From the cell containing the given text, extract its center point as (x, y) coordinate. 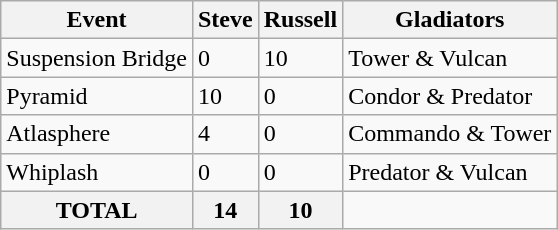
Commando & Tower (450, 134)
Event (97, 20)
14 (225, 210)
Pyramid (97, 96)
TOTAL (97, 210)
Suspension Bridge (97, 58)
Condor & Predator (450, 96)
Russell (300, 20)
Steve (225, 20)
Gladiators (450, 20)
Whiplash (97, 172)
4 (225, 134)
Predator & Vulcan (450, 172)
Tower & Vulcan (450, 58)
Atlasphere (97, 134)
